Extract the (X, Y) coordinate from the center of the cell holding the provided text.  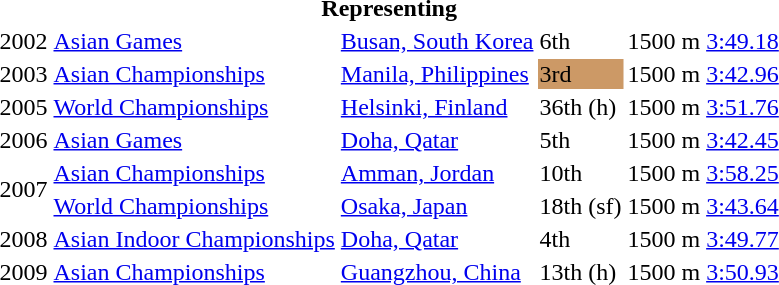
18th (sf) (580, 206)
Manila, Philippines (437, 74)
Osaka, Japan (437, 206)
Busan, South Korea (437, 41)
3rd (580, 74)
Amman, Jordan (437, 173)
Asian Indoor Championships (194, 239)
10th (580, 173)
5th (580, 140)
6th (580, 41)
4th (580, 239)
36th (h) (580, 107)
Helsinki, Finland (437, 107)
